Return (x, y) of the center of cell containing provided text 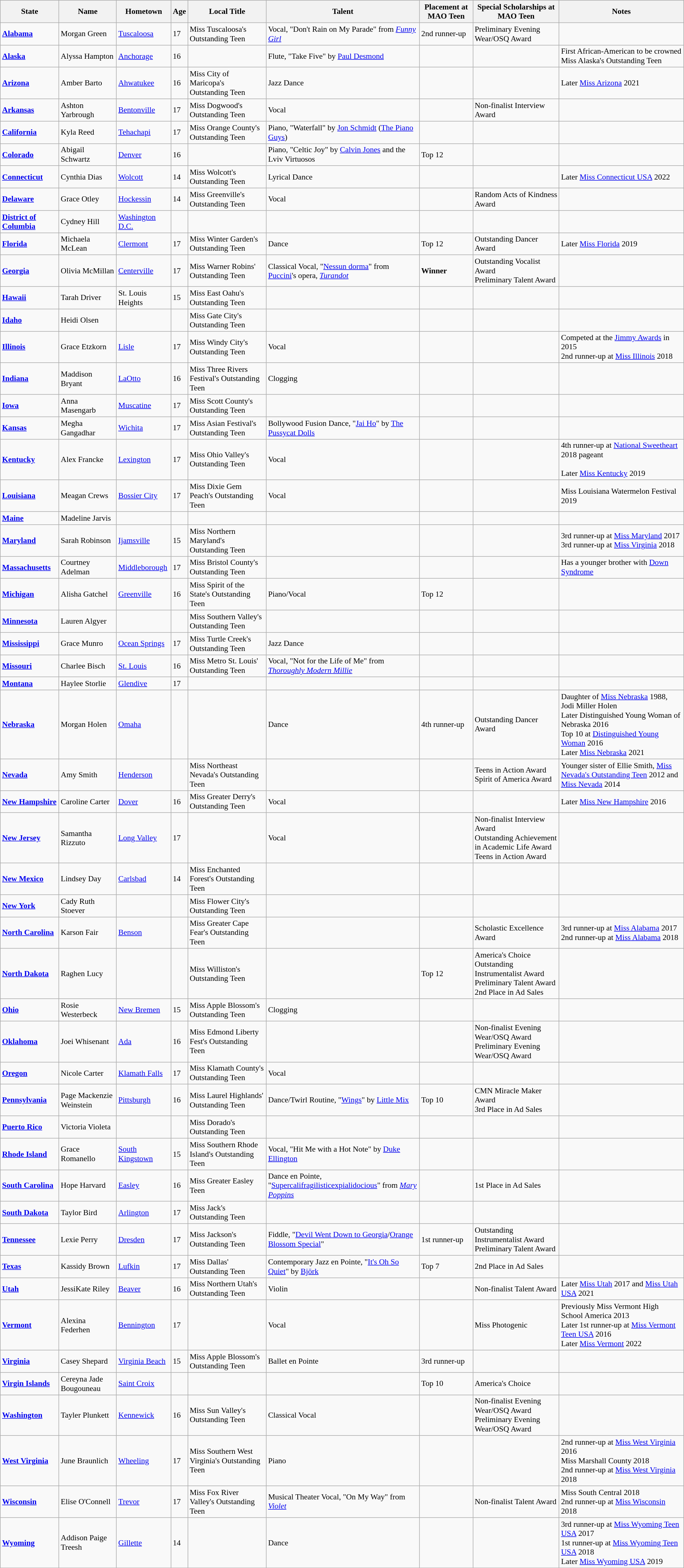
Morgan Green (88, 34)
Carlsbad (144, 879)
Miss Bristol County's Outstanding Teen (227, 567)
Rhode Island (30, 1154)
Dance en Pointe, "Supercalifragilisticexpialidocious" from Mary Poppins (343, 1186)
Miss City of Maricopa's Outstanding Teen (227, 83)
Vocal, "Don't Rain on My Parade" from Funny Girl (343, 34)
Haylee Storlie (88, 684)
Cady Ruth Stoever (88, 906)
Indiana (30, 379)
Pennsylvania (30, 1101)
Musical Theater Vocal, "On My Way" from Violet (343, 1502)
Placement at MAO Teen (447, 12)
Sarah Robinson (88, 541)
Lisle (144, 347)
Piano/Vocal (343, 595)
Miss Jackson's Outstanding Teen (227, 1240)
Michigan (30, 595)
Miss Gate City's Outstanding Teen (227, 320)
Heidi Olsen (88, 320)
Benson (144, 933)
St. Louis (144, 666)
Top 7 (447, 1266)
Miss Northern Utah's Outstanding Teen (227, 1289)
Wisconsin (30, 1502)
Denver (144, 155)
Rosie Westerbeck (88, 1010)
Maryland (30, 541)
Texas (30, 1266)
Delaware (30, 199)
Mississippi (30, 644)
Miss Flower City's Outstanding Teen (227, 906)
1st Place in Ad Sales (516, 1186)
Younger sister of Ellie Smith, Miss Nevada's Outstanding Teen 2012 and Miss Nevada 2014 (622, 775)
Kyla Reed (88, 132)
Alabama (30, 34)
Long Valley (144, 838)
Alisha Gatchel (88, 595)
Miss Louisiana Watermelon Festival 2019 (622, 496)
Non-finalist Interview AwardOutstanding Achievement in Academic Life AwardTeens in Action Award (516, 838)
Alex Francke (88, 459)
Miss Ohio Valley's Outstanding Teen (227, 459)
Victoria Violeta (88, 1127)
Grace Romanello (88, 1154)
3rd runner-up (447, 1361)
America's ChoiceOutstanding Instrumentalist AwardPreliminary Talent Award2nd Place in Ad Sales (516, 974)
New Mexico (30, 879)
Kennewick (144, 1415)
Miss Southern Rhode Island's Outstanding Teen (227, 1154)
Classical Vocal, "Nessun dorma" from Puccini's opera, Turandot (343, 271)
3rd runner-up at Miss Alabama 20172nd runner-up at Miss Alabama 2018 (622, 933)
Morgan Holen (88, 725)
Miss Winter Garden's Outstanding Teen (227, 244)
Vocal, "Not for the Life of Me" from Thoroughly Modern Millie (343, 666)
North Dakota (30, 974)
Olivia McMillan (88, 271)
Non-finalist Interview Award (516, 110)
Violin (343, 1289)
Ijamsville (144, 541)
Idaho (30, 320)
Vocal, "Hit Me with a Hot Note" by Duke Ellington (343, 1154)
Kassidy Brown (88, 1266)
Greenville (144, 595)
Henderson (144, 775)
Miss Three Rivers Festival's Outstanding Teen (227, 379)
Virginia (30, 1361)
Ada (144, 1041)
Later Miss Florida 2019 (622, 244)
Miss Klamath County's Outstanding Teen (227, 1073)
Michaela McLean (88, 244)
Lexie Perry (88, 1240)
Later Miss Arizona 2021 (622, 83)
Hawaii (30, 298)
Nicole Carter (88, 1073)
Klamath Falls (144, 1073)
4th runner-up (447, 725)
Fiddle, "Devil Went Down to Georgia/Orange Blossom Special" (343, 1240)
Maine (30, 518)
Wolcott (144, 177)
Has a younger brother with Down Syndrome (622, 567)
Hope Harvard (88, 1186)
Vermont (30, 1325)
1st runner-up (447, 1240)
Casey Shepard (88, 1361)
Dover (144, 801)
Middleborough (144, 567)
Lyrical Dance (343, 177)
Minnesota (30, 621)
Raghen Lucy (88, 974)
Miss Southern West Virginia's Outstanding Teen (227, 1461)
South Kingstown (144, 1154)
Colorado (30, 155)
2nd runner-up at Miss West Virginia 2016Miss Marshall County 20182nd runner-up at Miss West Virginia 2018 (622, 1461)
Miss Photogenic (516, 1325)
Madeline Jarvis (88, 518)
Miss Asian Festival's Outstanding Teen (227, 428)
New York (30, 906)
Competed at the Jimmy Awards in 20152nd runner-up at Miss Illinois 2018 (622, 347)
Muscatine (144, 406)
Cereyna Jade Bougouneau (88, 1384)
Miss Edmond Liberty Fest's Outstanding Teen (227, 1041)
Miss Windy City's Outstanding Teen (227, 347)
Miss Tuscaloosa's Outstanding Teen (227, 34)
Connecticut (30, 177)
America's Choice (516, 1384)
Saint Croix (144, 1384)
Arlington (144, 1213)
Piano, "Celtic Joy" by Calvin Jones and the Lviv Virtuosos (343, 155)
June Braunlich (88, 1461)
South Dakota (30, 1213)
District of Columbia (30, 222)
Miss Turtle Creek's Outstanding Teen (227, 644)
Meagan Crews (88, 496)
State (30, 12)
Lufkin (144, 1266)
Montana (30, 684)
Teens in Action AwardSpirit of America Award (516, 775)
Amber Barto (88, 83)
Miss East Oahu's Outstanding Teen (227, 298)
Miss Greater Derry's Outstanding Teen (227, 801)
Lauren Algyer (88, 621)
2nd Place in Ad Sales (516, 1266)
Outstanding Instrumentalist AwardPreliminary Talent Award (516, 1240)
Miss Orange County's Outstanding Teen (227, 132)
Arizona (30, 83)
Washington D.C. (144, 222)
Cydney Hill (88, 222)
Virgin Islands (30, 1384)
Grace Etzkorn (88, 347)
Karson Fair (88, 933)
Addison Paige Treesh (88, 1543)
Bentonville (144, 110)
JessiKate Riley (88, 1289)
Miss Greater Easley Teen (227, 1186)
Louisiana (30, 496)
Miss Wolcott's Outstanding Teen (227, 177)
Easley (144, 1186)
Tehachapi (144, 132)
Preliminary Evening Wear/OSQ Award (516, 34)
Samantha Rizzuto (88, 838)
Georgia (30, 271)
Ohio (30, 1010)
Grace Otley (88, 199)
First African-American to be crowned Miss Alaska's Outstanding Teen (622, 56)
Anna Masengarb (88, 406)
Page Mackenzie Weinstein (88, 1101)
Cynthia Dias (88, 177)
Ocean Springs (144, 644)
Alexina Federhen (88, 1325)
Illinois (30, 347)
New Bremen (144, 1010)
Kansas (30, 428)
Later Miss Utah 2017 and Miss Utah USA 2021 (622, 1289)
Dance/Twirl Routine, "Wings" by Little Mix (343, 1101)
Utah (30, 1289)
Glendive (144, 684)
Miss Metro St. Louis' Outstanding Teen (227, 666)
Later Miss New Hampshire 2016 (622, 801)
Missouri (30, 666)
Arkansas (30, 110)
Puerto Rico (30, 1127)
Gillette (144, 1543)
Alyssa Hampton (88, 56)
Trevor (144, 1502)
Nevada (30, 775)
Lexington (144, 459)
Centerville (144, 271)
New Jersey (30, 838)
Miss Fox River Valley's Outstanding Teen (227, 1502)
Miss Northeast Nevada's Outstanding Teen (227, 775)
California (30, 132)
Outstanding Vocalist AwardPreliminary Talent Award (516, 271)
Flute, "Take Five" by Paul Desmond (343, 56)
Miss Dallas' Outstanding Teen (227, 1266)
Kentucky (30, 459)
Miss Southern Valley's Outstanding Teen (227, 621)
Later Miss Connecticut USA 2022 (622, 177)
Talent (343, 12)
Pittsburgh (144, 1101)
Miss Scott County's Outstanding Teen (227, 406)
Elise O'Connell (88, 1502)
Omaha (144, 725)
Caroline Carter (88, 801)
Abigail Schwartz (88, 155)
Clermont (144, 244)
Classical Vocal (343, 1415)
New Hampshire (30, 801)
Scholastic Excellence Award (516, 933)
Charlee Bisch (88, 666)
Ahwatukee (144, 83)
Megha Gangadhar (88, 428)
Previously Miss Vermont High School America 2013Later 1st runner-up at Miss Vermont Teen USA 2016Later Miss Vermont 2022 (622, 1325)
3rd runner-up at Miss Maryland 20173rd runner-up at Miss Virginia 2018 (622, 541)
Miss Greenville's Outstanding Teen (227, 199)
Ashton Yarbrough (88, 110)
Winner (447, 271)
Miss Northern Maryland's Outstanding Teen (227, 541)
Wichita (144, 428)
Miss Laurel Highlands' Outstanding Teen (227, 1101)
Washington (30, 1415)
Virginia Beach (144, 1361)
Miss Williston's Outstanding Teen (227, 974)
Courtney Adelman (88, 567)
Alaska (30, 56)
Hometown (144, 12)
Piano (343, 1461)
Random Acts of Kindness Award (516, 199)
Oregon (30, 1073)
Miss Dogwood's Outstanding Teen (227, 110)
Miss Greater Cape Fear's Outstanding Teen (227, 933)
Wyoming (30, 1543)
Tarah Driver (88, 298)
Lindsey Day (88, 879)
Miss Warner Robins' Outstanding Teen (227, 271)
Florida (30, 244)
Amy Smith (88, 775)
4th runner-up at National Sweetheart 2018 pageantLater Miss Kentucky 2019 (622, 459)
Tennessee (30, 1240)
Beaver (144, 1289)
Contemporary Jazz en Pointe, "It's Oh So Quiet" by Björk (343, 1266)
Grace Munro (88, 644)
Oklahoma (30, 1041)
Miss Jack's Outstanding Teen (227, 1213)
South Carolina (30, 1186)
Iowa (30, 406)
Miss Enchanted Forest's Outstanding Teen (227, 879)
Tuscaloosa (144, 34)
Nebraska (30, 725)
Name (88, 12)
Anchorage (144, 56)
3rd runner-up at Miss Wyoming Teen USA 20171st runner-up at Miss Wyoming Teen USA 2018Later Miss Wyoming USA 2019 (622, 1543)
Joei Whisenant (88, 1041)
Special Scholarships at MAO Teen (516, 12)
West Virginia (30, 1461)
Bollywood Fusion Dance, "Jai Ho" by The Pussycat Dolls (343, 428)
Local Title (227, 12)
Hockessin (144, 199)
Piano, "Waterfall" by Jon Schmidt (The Piano Guys) (343, 132)
Age (179, 12)
Taylor Bird (88, 1213)
Maddison Bryant (88, 379)
Bennington (144, 1325)
Bossier City (144, 496)
St. Louis Heights (144, 298)
Miss Sun Valley's Outstanding Teen (227, 1415)
Notes (622, 12)
Miss Spirit of the State's Outstanding Teen (227, 595)
Ballet en Pointe (343, 1361)
North Carolina (30, 933)
2nd runner-up (447, 34)
Miss South Central 20182nd runner-up at Miss Wisconsin 2018 (622, 1502)
LaOtto (144, 379)
Wheeling (144, 1461)
Dresden (144, 1240)
Massachusetts (30, 567)
Miss Dorado's Outstanding Teen (227, 1127)
CMN Miracle Maker Award3rd Place in Ad Sales (516, 1101)
Miss Dixie Gem Peach's Outstanding Teen (227, 496)
Tayler Plunkett (88, 1415)
